Determine the (x, y) coordinate at the center of the cell enclosing the given text.  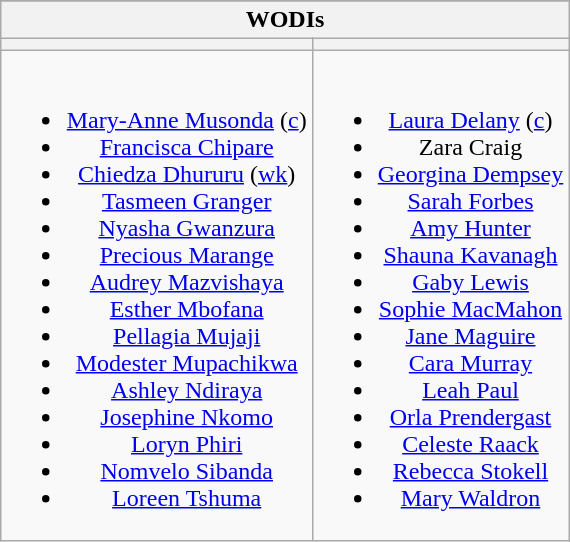
WODIs (285, 20)
